Return the (x, y) coordinate for the center point of the cell that contains the specified text.  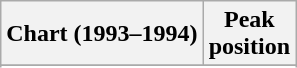
Chart (1993–1994) (102, 34)
Peakposition (249, 34)
